Scan for the cell matching the given text and deliver its [x, y] coordinate at center. 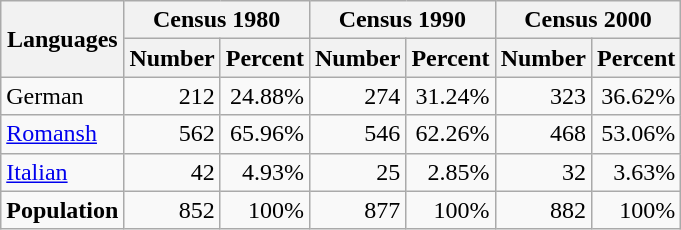
Italian [62, 172]
24.88% [264, 96]
3.63% [636, 172]
877 [357, 210]
32 [543, 172]
31.24% [450, 96]
Population [62, 210]
Romansh [62, 134]
Census 2000 [588, 20]
36.62% [636, 96]
53.06% [636, 134]
4.93% [264, 172]
2.85% [450, 172]
212 [172, 96]
Languages [62, 39]
65.96% [264, 134]
274 [357, 96]
42 [172, 172]
852 [172, 210]
468 [543, 134]
882 [543, 210]
German [62, 96]
62.26% [450, 134]
Census 1980 [217, 20]
Census 1990 [402, 20]
323 [543, 96]
546 [357, 134]
25 [357, 172]
562 [172, 134]
